Find where the given text appears and provide that cell's center as (x, y) coordinate. 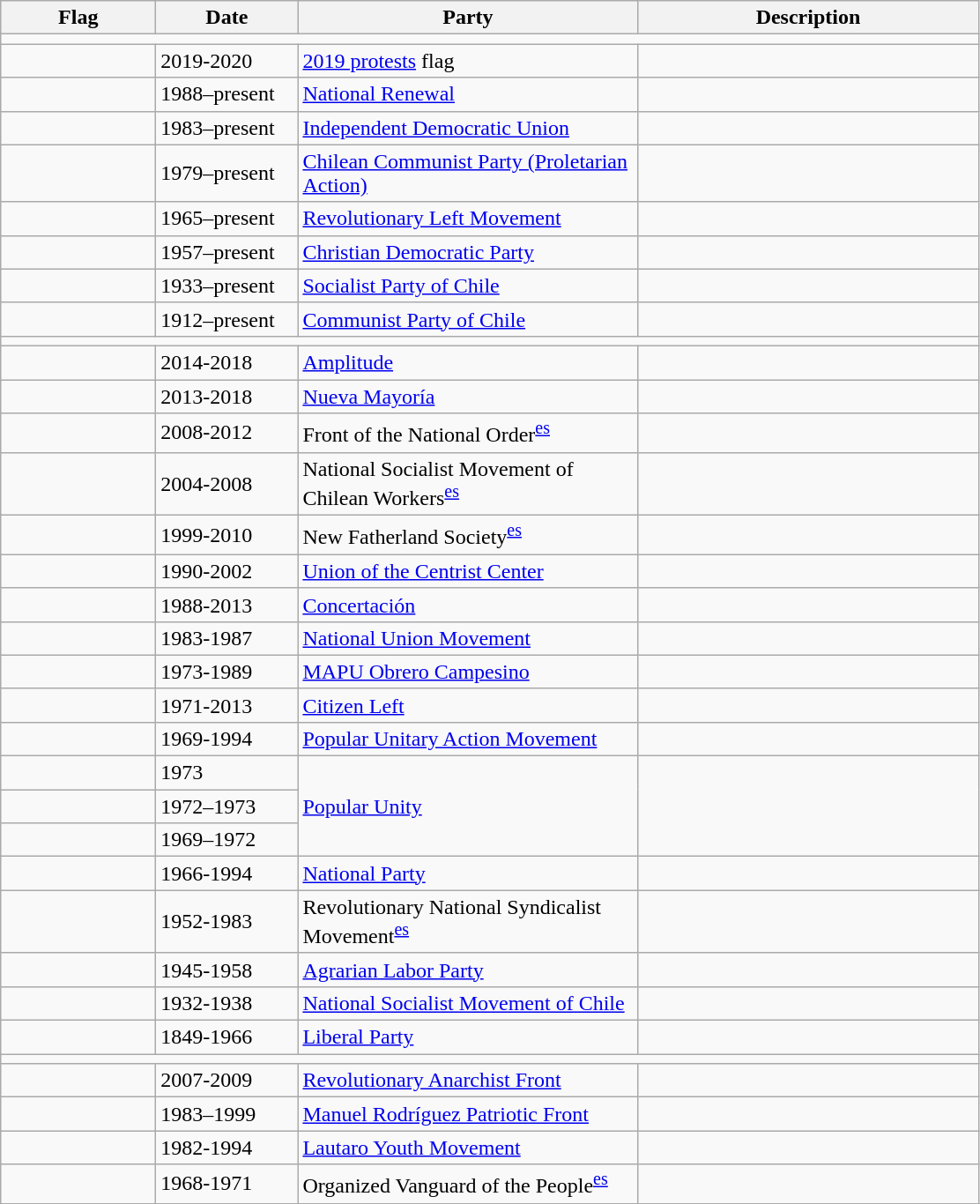
National Union Movement (468, 638)
1952-1983 (227, 922)
1973 (227, 773)
Description (808, 18)
Revolutionary National Syndicalist Movementes (468, 922)
1932-1938 (227, 1003)
Liberal Party (468, 1037)
1969–1972 (227, 840)
1999-2010 (227, 536)
1965–present (227, 219)
2019-2020 (227, 61)
Flag (78, 18)
Party (468, 18)
1972–1973 (227, 806)
Revolutionary Anarchist Front (468, 1081)
1983-1987 (227, 638)
Popular Unitary Action Movement (468, 739)
1988-2013 (227, 605)
2014-2018 (227, 362)
National Renewal (468, 94)
Organized Vanguard of the Peoplees (468, 1185)
2019 protests flag (468, 61)
Lautaro Youth Movement (468, 1148)
1983–present (227, 128)
MAPU Obrero Campesino (468, 672)
2008-2012 (227, 434)
1988–present (227, 94)
2007-2009 (227, 1081)
1945-1958 (227, 970)
Socialist Party of Chile (468, 286)
2013-2018 (227, 396)
Popular Unity (468, 806)
Nueva Mayoría (468, 396)
Date (227, 18)
Christian Democratic Party (468, 252)
1966-1994 (227, 873)
Independent Democratic Union (468, 128)
Concertación (468, 605)
National Party (468, 873)
1990-2002 (227, 571)
Manuel Rodríguez Patriotic Front (468, 1114)
1971-2013 (227, 705)
1969-1994 (227, 739)
Communist Party of Chile (468, 319)
2004-2008 (227, 484)
1979–present (227, 173)
1912–present (227, 319)
Revolutionary Left Movement (468, 219)
National Socialist Movement of Chile (468, 1003)
1957–present (227, 252)
National Socialist Movement of Chilean Workerses (468, 484)
New Fatherland Societyes (468, 536)
1982-1994 (227, 1148)
Front of the National Orderes (468, 434)
1968-1971 (227, 1185)
1849-1966 (227, 1037)
Citizen Left (468, 705)
Chilean Communist Party (Proletarian Action) (468, 173)
Union of the Centrist Center (468, 571)
1973-1989 (227, 672)
1933–present (227, 286)
Agrarian Labor Party (468, 970)
Amplitude (468, 362)
1983–1999 (227, 1114)
